Return the (x, y) coordinate for the center point of the cell that contains the specified text.  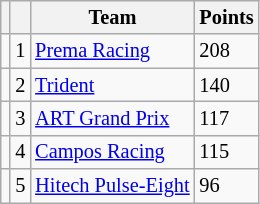
ART Grand Prix (112, 118)
140 (227, 85)
Team (112, 17)
115 (227, 152)
Points (227, 17)
Campos Racing (112, 152)
Prema Racing (112, 51)
96 (227, 186)
208 (227, 51)
1 (20, 51)
Hitech Pulse-Eight (112, 186)
3 (20, 118)
2 (20, 85)
5 (20, 186)
4 (20, 152)
117 (227, 118)
Trident (112, 85)
